For the text-containing cell, return its midpoint in (x, y) coordinate format. 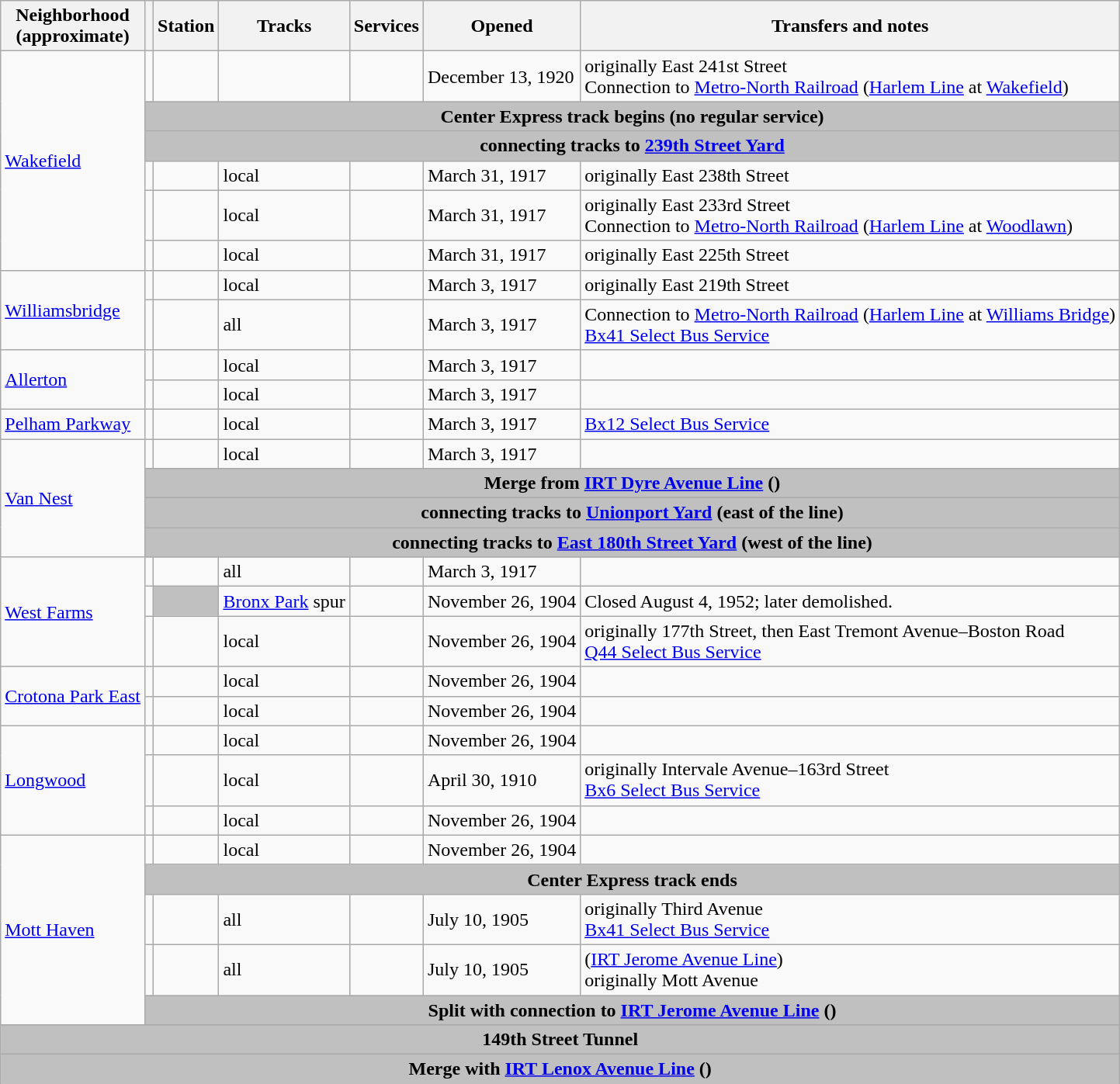
originally East 233rd StreetConnection to Metro-North Railroad (Harlem Line at Woodlawn) (851, 216)
April 30, 1910 (501, 781)
originally 177th Street, then East Tremont Avenue–Boston RoadQ44 Select Bus Service (851, 641)
Bronx Park spur (284, 601)
Bx12 Select Bus Service (851, 424)
Center Express track begins (no regular service) (632, 116)
connecting tracks to East 180th Street Yard (west of the line) (632, 542)
originally East 225th Street (851, 255)
Wakefield (73, 161)
originally Intervale Avenue–163rd StreetBx6 Select Bus Service (851, 781)
Tracks (284, 26)
December 13, 1920 (501, 76)
Transfers and notes (851, 26)
Split with connection to IRT Jerome Avenue Line () (632, 1010)
Center Express track ends (632, 879)
(IRT Jerome Avenue Line)originally Mott Avenue (851, 970)
originally East 238th Street (851, 175)
Williamsbridge (73, 310)
Mott Haven (73, 930)
149th Street Tunnel (560, 1040)
Merge from IRT Dyre Avenue Line () (632, 483)
Station (186, 26)
Merge with IRT Lenox Avenue Line () (560, 1069)
Van Nest (73, 498)
West Farms (73, 611)
Opened (501, 26)
originally East 241st StreetConnection to Metro-North Railroad (Harlem Line at Wakefield) (851, 76)
originally East 219th Street (851, 285)
Crotona Park East (73, 696)
Pelham Parkway (73, 424)
connecting tracks to 239th Street Yard (632, 146)
connecting tracks to Unionport Yard (east of the line) (632, 513)
Connection to Metro-North Railroad (Harlem Line at Williams Bridge)Bx41 Select Bus Service (851, 324)
Closed August 4, 1952; later demolished. (851, 601)
originally Third AvenueBx41 Select Bus Service (851, 919)
Services (387, 26)
Allerton (73, 379)
Neighborhood(approximate) (73, 26)
Longwood (73, 781)
